Capture the cell that displays the provided text and extract its (x, y) central coordinate. 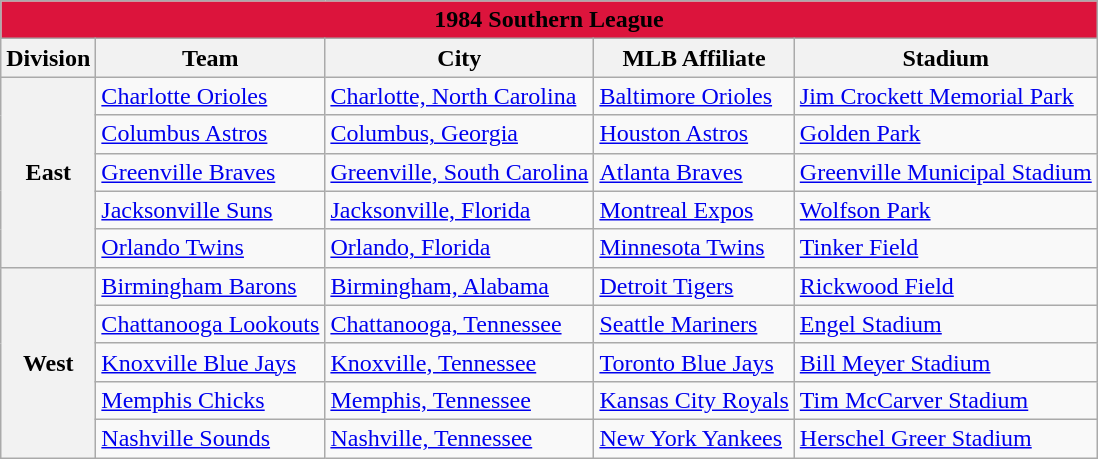
Herschel Greer Stadium (946, 438)
Columbus, Georgia (460, 134)
Jacksonville, Florida (460, 210)
Minnesota Twins (694, 248)
Nashville, Tennessee (460, 438)
New York Yankees (694, 438)
Birmingham Barons (210, 286)
Division (48, 58)
City (460, 58)
Orlando, Florida (460, 248)
Kansas City Royals (694, 400)
Birmingham, Alabama (460, 286)
Charlotte Orioles (210, 96)
Tinker Field (946, 248)
Wolfson Park (946, 210)
Nashville Sounds (210, 438)
Toronto Blue Jays (694, 362)
Knoxville, Tennessee (460, 362)
Engel Stadium (946, 324)
Jim Crockett Memorial Park (946, 96)
Bill Meyer Stadium (946, 362)
Atlanta Braves (694, 172)
Orlando Twins (210, 248)
1984 Southern League (550, 20)
Greenville Braves (210, 172)
Baltimore Orioles (694, 96)
MLB Affiliate (694, 58)
Detroit Tigers (694, 286)
Seattle Mariners (694, 324)
Stadium (946, 58)
Golden Park (946, 134)
Houston Astros (694, 134)
Chattanooga Lookouts (210, 324)
Chattanooga, Tennessee (460, 324)
Charlotte, North Carolina (460, 96)
Jacksonville Suns (210, 210)
Team (210, 58)
Montreal Expos (694, 210)
East (48, 172)
Columbus Astros (210, 134)
Knoxville Blue Jays (210, 362)
West (48, 362)
Tim McCarver Stadium (946, 400)
Rickwood Field (946, 286)
Memphis, Tennessee (460, 400)
Memphis Chicks (210, 400)
Greenville, South Carolina (460, 172)
Greenville Municipal Stadium (946, 172)
